From the cell containing the given text, extract its center point as (X, Y) coordinate. 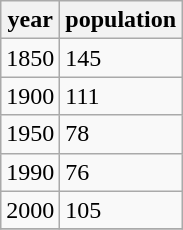
1850 (30, 58)
111 (121, 96)
1950 (30, 134)
105 (121, 210)
1990 (30, 172)
2000 (30, 210)
year (30, 20)
1900 (30, 96)
population (121, 20)
145 (121, 58)
78 (121, 134)
76 (121, 172)
